Determine the [X, Y] coordinate at the center of the cell enclosing the given text.  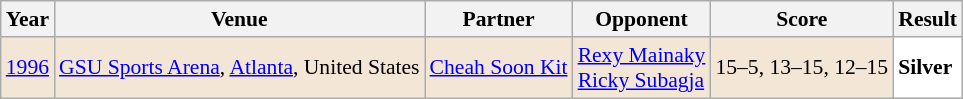
Result [928, 19]
Score [802, 19]
Opponent [642, 19]
GSU Sports Arena, Atlanta, United States [239, 68]
Silver [928, 68]
15–5, 13–15, 12–15 [802, 68]
Venue [239, 19]
Partner [499, 19]
Cheah Soon Kit [499, 68]
1996 [28, 68]
Rexy Mainaky Ricky Subagja [642, 68]
Year [28, 19]
